Output the [X, Y] coordinate of the center of the cell containing the given text.  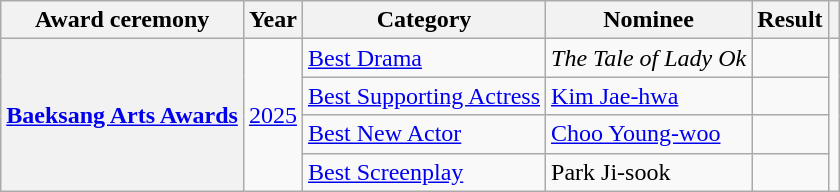
Best Screenplay [424, 172]
2025 [272, 115]
Choo Young-woo [649, 134]
Best Drama [424, 58]
The Tale of Lady Ok [649, 58]
Best Supporting Actress [424, 96]
Result [790, 20]
Park Ji-sook [649, 172]
Baeksang Arts Awards [122, 115]
Year [272, 20]
Kim Jae-hwa [649, 96]
Award ceremony [122, 20]
Best New Actor [424, 134]
Nominee [649, 20]
Category [424, 20]
